Scan for the cell matching the given text and deliver its [X, Y] coordinate at center. 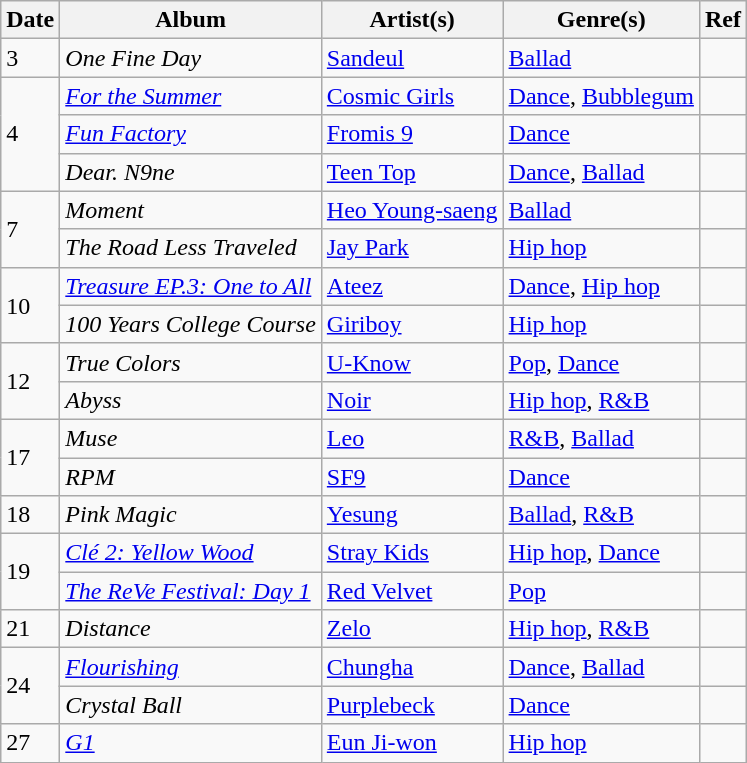
Dance, Hip hop [601, 286]
One Fine Day [191, 58]
Ballad, R&B [601, 515]
Zelo [412, 629]
Red Velvet [412, 591]
SF9 [412, 477]
18 [30, 515]
12 [30, 381]
Cosmic Girls [412, 96]
Date [30, 20]
Distance [191, 629]
Fromis 9 [412, 134]
The ReVe Festival: Day 1 [191, 591]
Teen Top [412, 172]
Yesung [412, 515]
Pop, Dance [601, 362]
Dear. N9ne [191, 172]
4 [30, 134]
The Road Less Traveled [191, 248]
Pink Magic [191, 515]
19 [30, 572]
10 [30, 305]
True Colors [191, 362]
Flourishing [191, 667]
Fun Factory [191, 134]
Muse [191, 438]
U-Know [412, 362]
3 [30, 58]
17 [30, 457]
Jay Park [412, 248]
Crystal Ball [191, 705]
Noir [412, 400]
Hip hop, Dance [601, 553]
Dance, Bubblegum [601, 96]
24 [30, 686]
Abyss [191, 400]
Giriboy [412, 324]
Artist(s) [412, 20]
Sandeul [412, 58]
21 [30, 629]
Genre(s) [601, 20]
Chungha [412, 667]
R&B, Ballad [601, 438]
Stray Kids [412, 553]
Purplebeck [412, 705]
Pop [601, 591]
Treasure EP.3: One to All [191, 286]
7 [30, 229]
RPM [191, 477]
Moment [191, 210]
Clé 2: Yellow Wood [191, 553]
27 [30, 743]
100 Years College Course [191, 324]
Heo Young-saeng [412, 210]
Ref [722, 20]
Ateez [412, 286]
For the Summer [191, 96]
Album [191, 20]
G1 [191, 743]
Eun Ji-won [412, 743]
Leo [412, 438]
